Determine the (X, Y) coordinate at the center of the cell enclosing the given text.  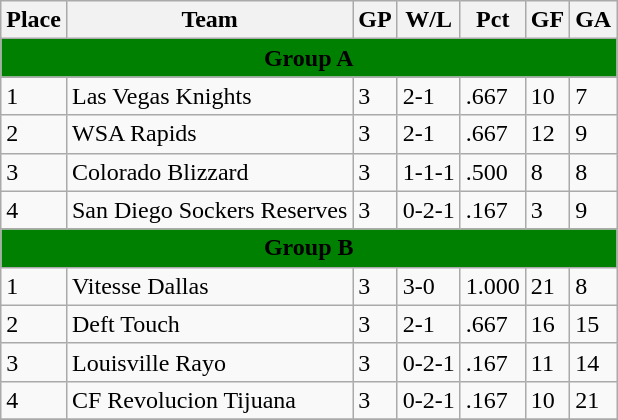
Colorado Blizzard (209, 172)
GA (594, 20)
1.000 (492, 286)
Las Vegas Knights (209, 96)
.500 (492, 172)
CF Revolucion Tijuana (209, 400)
W/L (428, 20)
San Diego Sockers Reserves (209, 210)
Vitesse Dallas (209, 286)
WSA Rapids (209, 134)
Group B (309, 248)
Team (209, 20)
15 (594, 324)
GP (375, 20)
Louisville Rayo (209, 362)
11 (547, 362)
3-0 (428, 286)
16 (547, 324)
Group A (309, 58)
12 (547, 134)
Place (34, 20)
7 (594, 96)
Pct (492, 20)
Deft Touch (209, 324)
GF (547, 20)
14 (594, 362)
1-1-1 (428, 172)
